Search for the cell housing the specified text and yield its (x, y) center coordinate. 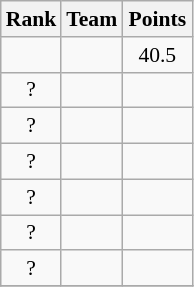
Points (157, 19)
Rank (32, 19)
40.5 (157, 55)
Team (92, 19)
